Detect which cell encompasses the target text, then output its (X, Y) center coordinate. 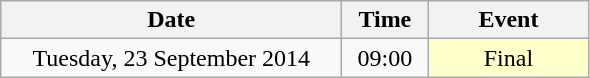
Event (508, 20)
Date (172, 20)
Time (385, 20)
Final (508, 58)
Tuesday, 23 September 2014 (172, 58)
09:00 (385, 58)
